Return the (X, Y) coordinate for the center point of the cell that contains the specified text.  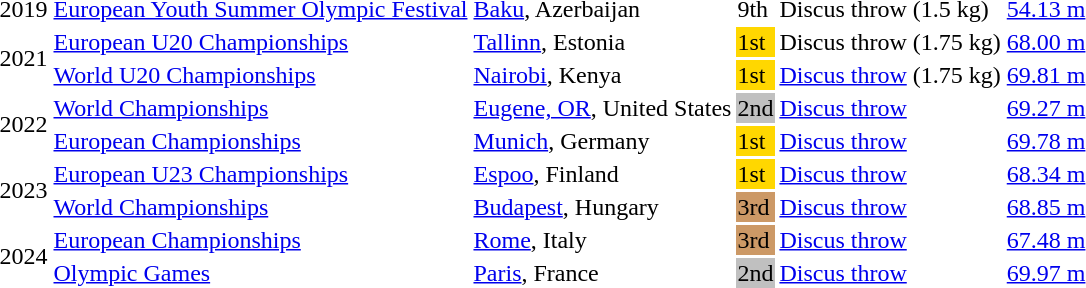
Munich, Germany (602, 141)
Budapest, Hungary (602, 207)
Espoo, Finland (602, 174)
Paris, France (602, 273)
Olympic Games (260, 273)
World U20 Championships (260, 75)
Eugene, OR, United States (602, 108)
Tallinn, Estonia (602, 42)
European U23 Championships (260, 174)
European U20 Championships (260, 42)
Nairobi, Kenya (602, 75)
Rome, Italy (602, 240)
